Output the [X, Y] coordinate of the center of the cell containing the given text.  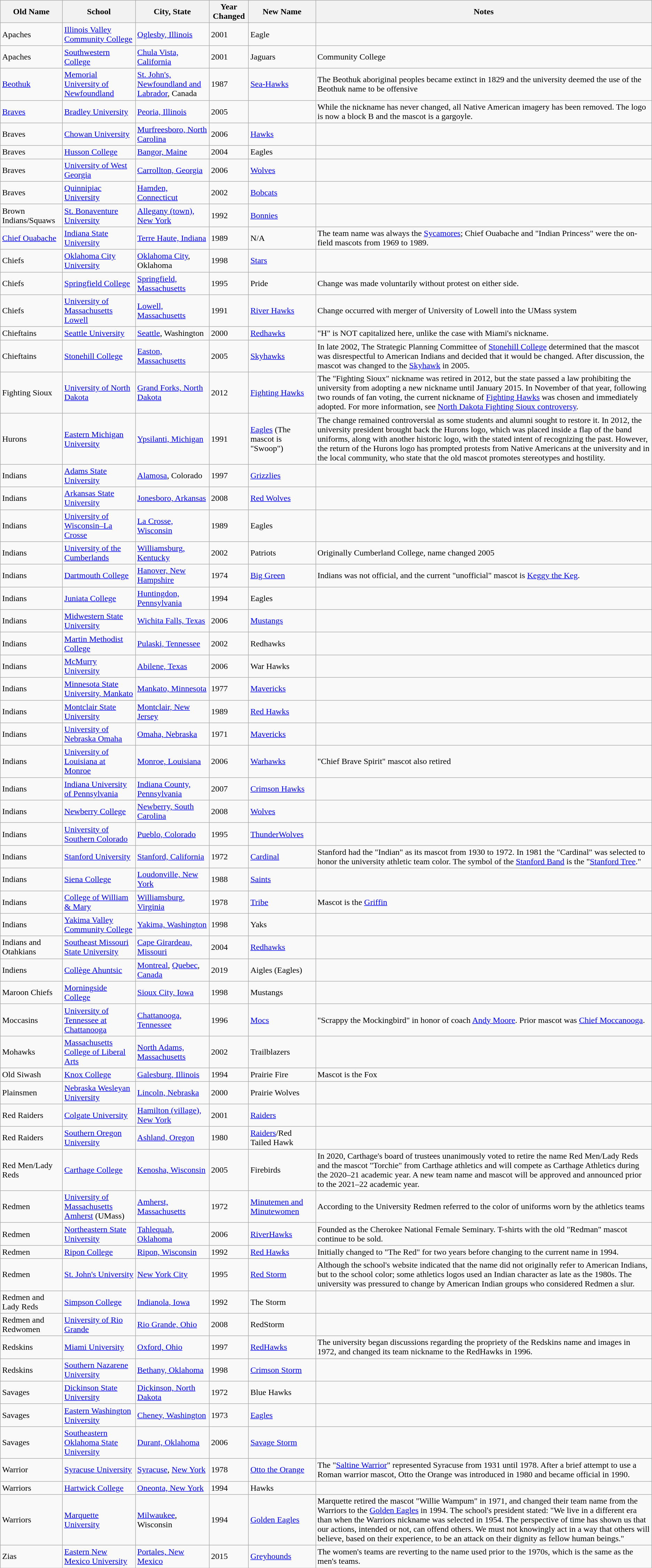
Arkansas State University [99, 498]
Indians was not official, and the current "unofficial" mascot is Keggy the Keg. [483, 576]
Rio Grande, Ohio [172, 1325]
Fighting Sioux [31, 393]
Amherst, Massachusetts [172, 1207]
Oglesby, Illinois [172, 34]
St. Bonaventure University [99, 215]
College of William & Mary [99, 902]
Mankato, Minnesota [172, 688]
Pueblo, Colorado [172, 834]
2007 [229, 789]
Sea-Hawks [282, 84]
Pulaski, Tennessee [172, 643]
Indiana State University [99, 238]
Mocs [282, 1020]
Martin Methodist College [99, 643]
2012 [229, 393]
The Storm [282, 1302]
Cardinal [282, 857]
Hamden, Connecticut [172, 193]
Chattanooga, Tennessee [172, 1020]
Montreal, Quebec, Canada [172, 970]
Stars [282, 260]
Beothuk [31, 84]
2019 [229, 970]
1973 [229, 1415]
Memorial University of Newfoundland [99, 84]
Yaks [282, 924]
Cape Girardeau, Missouri [172, 947]
The women's teams are reverting to the name used prior to the 1970s, which is the same as the men's teams. [483, 1557]
Tahlequah, Oklahoma [172, 1234]
Syracuse University [99, 1469]
Skyhawks [282, 356]
Firebirds [282, 1170]
Maroon Chiefs [31, 993]
Red Storm [282, 1275]
University of Massachusetts Lowell [99, 311]
Midwestern State University [99, 621]
Old Name [31, 12]
Notes [483, 12]
Portales, New Mexico [172, 1557]
1988 [229, 879]
Loudonville, New York [172, 879]
Crimson Storm [282, 1370]
Eastern Michigan University [99, 439]
1971 [229, 734]
La Crosse, Wisconsin [172, 526]
Change occurred with merger of University of Lowell into the UMass system [483, 311]
Red Men/Lady Reds [31, 1170]
Crimson Hawks [282, 789]
Plainsmen [31, 1092]
Illinois Valley Community College [99, 34]
Moccasins [31, 1020]
University of West Georgia [99, 170]
Monroe, Louisiana [172, 762]
Greyhounds [282, 1557]
Stanford, California [172, 857]
Oneonta, New York [172, 1488]
1987 [229, 84]
Yakima, Washington [172, 924]
Redmen and Redwomen [31, 1325]
Abilene, Texas [172, 666]
University of Rio Grande [99, 1325]
Bonnies [282, 215]
Dickinson State University [99, 1392]
Originally Cumberland College, name changed 2005 [483, 553]
Miami University [99, 1347]
Juniata College [99, 598]
McMurry University [99, 666]
Wichita Falls, Texas [172, 621]
Husson College [99, 152]
University of Southern Colorado [99, 834]
War Hawks [282, 666]
Southern Oregon University [99, 1138]
Redmen and Lady Reds [31, 1302]
Oklahoma City University [99, 260]
Seattle, Washington [172, 333]
Alamosa, Colorado [172, 475]
Yakima Valley Community College [99, 924]
Prairie Fire [282, 1074]
Founded as the Cherokee National Female Seminary. T-shirts with the old "Redman" mascot continue to be sold. [483, 1234]
Morningside College [99, 993]
Minutemen and Minutewomen [282, 1207]
Eastern Washington University [99, 1415]
Colgate University [99, 1115]
Grand Forks, North Dakota [172, 393]
Bethany, Oklahoma [172, 1370]
Oklahoma City, Oklahoma [172, 260]
Southeast Missouri State University [99, 947]
University of Wisconsin–La Crosse [99, 526]
New York City [172, 1275]
1977 [229, 688]
Newberry College [99, 812]
Hurons [31, 439]
University of Louisiana at Monroe [99, 762]
The team name was always the Sycamores; Chief Ouabache and "Indian Princess" were the on-field mascots from 1969 to 1989. [483, 238]
Syracuse, New York [172, 1469]
School [99, 12]
Omaha, Nebraska [172, 734]
Ripon, Wisconsin [172, 1252]
Lincoln, Nebraska [172, 1092]
1996 [229, 1020]
Durant, Oklahoma [172, 1442]
University of Nebraska Omaha [99, 734]
Jaguars [282, 57]
1980 [229, 1138]
Knox College [99, 1074]
Collège Ahuntsic [99, 970]
N/A [282, 238]
Hartwick College [99, 1488]
Raiders/Red Tailed Hawk [282, 1138]
Hanover, New Hampshire [172, 576]
Pride [282, 283]
Chowan University [99, 134]
Cheney, Washington [172, 1415]
Seattle University [99, 333]
The Beothuk aboriginal peoples became extinct in 1829 and the university deemed the use of the Beothuk name to be offensive [483, 84]
Southern Nazarene University [99, 1370]
Aigles (Eagles) [282, 970]
Old Siwash [31, 1074]
Mascot is the Fox [483, 1074]
Montclair, New Jersey [172, 711]
Peoria, Illinois [172, 111]
Chula Vista, California [172, 57]
Ripon College [99, 1252]
Simpson College [99, 1302]
Trailblazers [282, 1052]
Indiana County, Pennsylvania [172, 789]
University of the Cumberlands [99, 553]
Northeastern State University [99, 1234]
Mohawks [31, 1052]
Bobcats [282, 193]
Blue Hawks [282, 1392]
City, State [172, 12]
Tribe [282, 902]
University of Tennessee at Chattanooga [99, 1020]
Chief Ouabache [31, 238]
Saints [282, 879]
ThunderWolves [282, 834]
Ypsilanti, Michigan [172, 439]
Eastern New Mexico University [99, 1557]
Montclair State University [99, 711]
Lowell, Massachusetts [172, 311]
Eagle [282, 34]
Marquette University [99, 1520]
Indiens [31, 970]
Kenosha, Wisconsin [172, 1170]
Big Green [282, 576]
Terre Haute, Indiana [172, 238]
Williamsburg, Virginia [172, 902]
RedHawks [282, 1347]
Bradley University [99, 111]
Golden Eagles [282, 1520]
Grizzlies [282, 475]
Dartmouth College [99, 576]
Stanford University [99, 857]
Huntingdon, Pennsylvania [172, 598]
St. John's, Newfoundland and Labrador, Canada [172, 84]
Springfield College [99, 283]
Massachusetts College of Liberal Arts [99, 1052]
Bangor, Maine [172, 152]
Raiders [282, 1115]
Prairie Wolves [282, 1092]
2015 [229, 1557]
"Chief Brave Spirit" mascot also retired [483, 762]
Mascot is the Griffin [483, 902]
Newberry, South Carolina [172, 812]
Patriots [282, 553]
Southeastern Oklahoma State University [99, 1442]
Hamilton (village), New York [172, 1115]
Otto the Orange [282, 1469]
Williamsburg, Kentucky [172, 553]
University of North Dakota [99, 393]
Sioux City, Iowa [172, 993]
Siena College [99, 879]
Red Wolves [282, 498]
Quinnipiac University [99, 193]
Carrollton, Georgia [172, 170]
Minnesota State University, Mankato [99, 688]
Southwestern College [99, 57]
RiverHawks [282, 1234]
Milwaukee, Wisconsin [172, 1520]
University of Massachusetts Amherst (UMass) [99, 1207]
Carthage College [99, 1170]
1974 [229, 576]
Nebraska Wesleyan University [99, 1092]
Indians and Otahkians [31, 947]
"H" is NOT capitalized here, unlike the case with Miami's nickname. [483, 333]
Galesburg, Illinois [172, 1074]
Brown Indians/Squaws [31, 215]
Allegany (town), New York [172, 215]
Murfreesboro, North Carolina [172, 134]
Fighting Hawks [282, 393]
Initially changed to "The Red" for two years before changing to the current name in 1994. [483, 1252]
St. John's University [99, 1275]
Eagles (The mascot is "Swoop") [282, 439]
Indianola, Iowa [172, 1302]
RedStorm [282, 1325]
Adams State University [99, 475]
Indiana University of Pennsylvania [99, 789]
Community College [483, 57]
Change was made voluntarily without protest on either side. [483, 283]
While the nickname has never changed, all Native American imagery has been removed. The logo is now a block B and the mascot is a gargoyle. [483, 111]
Stonehill College [99, 356]
Oxford, Ohio [172, 1347]
Warhawks [282, 762]
New Name [282, 12]
Zias [31, 1557]
Savage Storm [282, 1442]
Springfield, Massachusetts [172, 283]
"Scrappy the Mockingbird" in honor of coach Andy Moore. Prior mascot was Chief Moccanooga. [483, 1020]
Jonesboro, Arkansas [172, 498]
Easton, Massachusetts [172, 356]
Dickinson, North Dakota [172, 1392]
North Adams, Massachusetts [172, 1052]
River Hawks [282, 311]
Ashland, Oregon [172, 1138]
Warrior [31, 1469]
According to the University Redmen referred to the color of uniforms worn by the athletics teams [483, 1207]
Year Changed [229, 12]
